Output the (X, Y) coordinate of the center of the cell containing the given text.  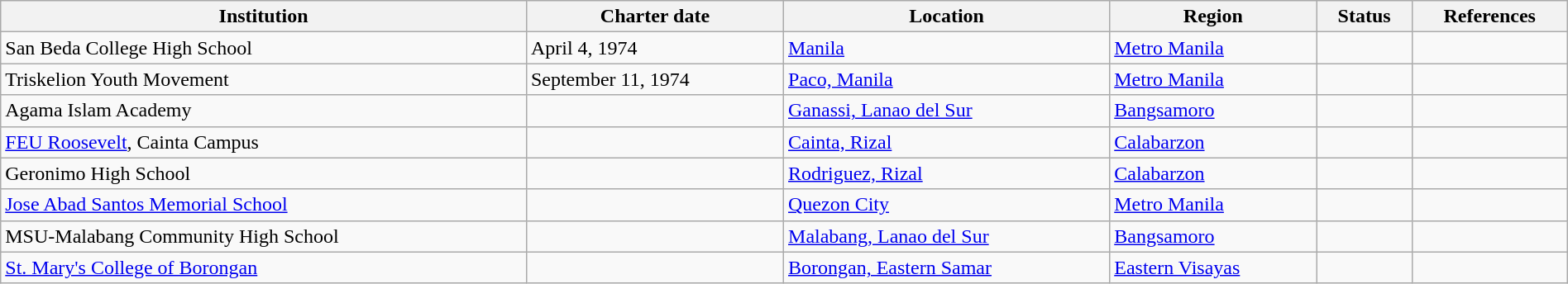
San Beda College High School (264, 48)
September 11, 1974 (655, 79)
St. Mary's College of Borongan (264, 267)
Paco, Manila (947, 79)
Quezon City (947, 205)
Triskelion Youth Movement (264, 79)
Jose Abad Santos Memorial School (264, 205)
Location (947, 17)
Borongan, Eastern Samar (947, 267)
MSU-Malabang Community High School (264, 236)
April 4, 1974 (655, 48)
Charter date (655, 17)
Eastern Visayas (1213, 267)
Agama Islam Academy (264, 111)
Rodriguez, Rizal (947, 173)
Status (1365, 17)
References (1489, 17)
FEU Roosevelt, Cainta Campus (264, 142)
Institution (264, 17)
Region (1213, 17)
Manila (947, 48)
Malabang, Lanao del Sur (947, 236)
Cainta, Rizal (947, 142)
Ganassi, Lanao del Sur (947, 111)
Geronimo High School (264, 173)
